Detect which cell encompasses the target text, then output its [x, y] center coordinate. 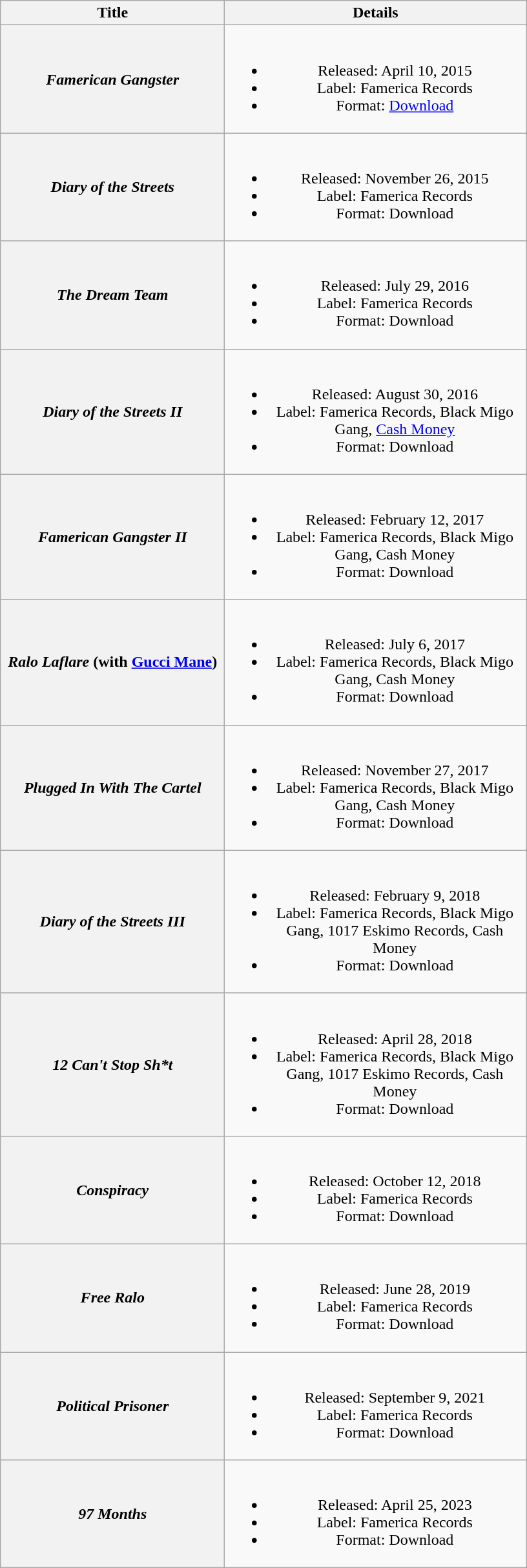
Details [376, 13]
Diary of the Streets II [112, 412]
Released: November 26, 2015Label: Famerica RecordsFormat: Download [376, 187]
Free Ralo [112, 1297]
Political Prisoner [112, 1406]
Released: June 28, 2019Label: Famerica RecordsFormat: Download [376, 1297]
Famerican Gangster II [112, 537]
Diary of the Streets III [112, 921]
Title [112, 13]
Famerican Gangster [112, 79]
Released: October 12, 2018Label: Famerica RecordsFormat: Download [376, 1190]
Plugged In With The Cartel [112, 788]
Conspiracy [112, 1190]
Ralo Laflare (with Gucci Mane) [112, 662]
97 Months [112, 1514]
Released: April 25, 2023Label: Famerica RecordsFormat: Download [376, 1514]
Released: September 9, 2021Label: Famerica RecordsFormat: Download [376, 1406]
Released: July 29, 2016Label: Famerica RecordsFormat: Download [376, 295]
The Dream Team [112, 295]
Released: February 12, 2017Label: Famerica Records, Black Migo Gang, Cash MoneyFormat: Download [376, 537]
12 Can't Stop Sh*t [112, 1065]
Released: November 27, 2017Label: Famerica Records, Black Migo Gang, Cash MoneyFormat: Download [376, 788]
Released: August 30, 2016Label: Famerica Records, Black Migo Gang, Cash MoneyFormat: Download [376, 412]
Released: April 28, 2018Label: Famerica Records, Black Migo Gang, 1017 Eskimo Records, Cash MoneyFormat: Download [376, 1065]
Diary of the Streets [112, 187]
Released: February 9, 2018Label: Famerica Records, Black Migo Gang, 1017 Eskimo Records, Cash MoneyFormat: Download [376, 921]
Released: April 10, 2015Label: Famerica RecordsFormat: Download [376, 79]
Released: July 6, 2017Label: Famerica Records, Black Migo Gang, Cash MoneyFormat: Download [376, 662]
